Search for the cell housing the specified text and yield its (x, y) center coordinate. 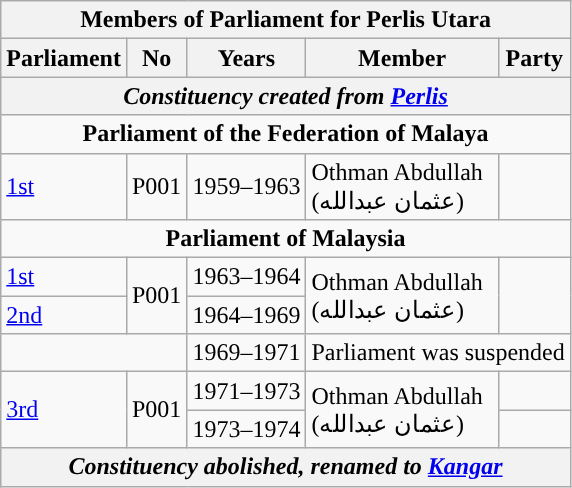
1971–1973 (246, 391)
Years (246, 58)
1963–1964 (246, 277)
Parliament of the Federation of Malaya (286, 134)
Constituency abolished, renamed to Kangar (286, 467)
1973–1974 (246, 429)
Parliament of Malaysia (286, 239)
1964–1969 (246, 315)
Constituency created from Perlis (286, 96)
Parliament (64, 58)
2nd (64, 315)
3rd (64, 410)
1959–1963 (246, 186)
Party (534, 58)
Members of Parliament for Perlis Utara (286, 20)
1969–1971 (246, 353)
Parliament was suspended (438, 353)
No (156, 58)
Member (402, 58)
